Find where the given text appears and provide that cell's center as (x, y) coordinate. 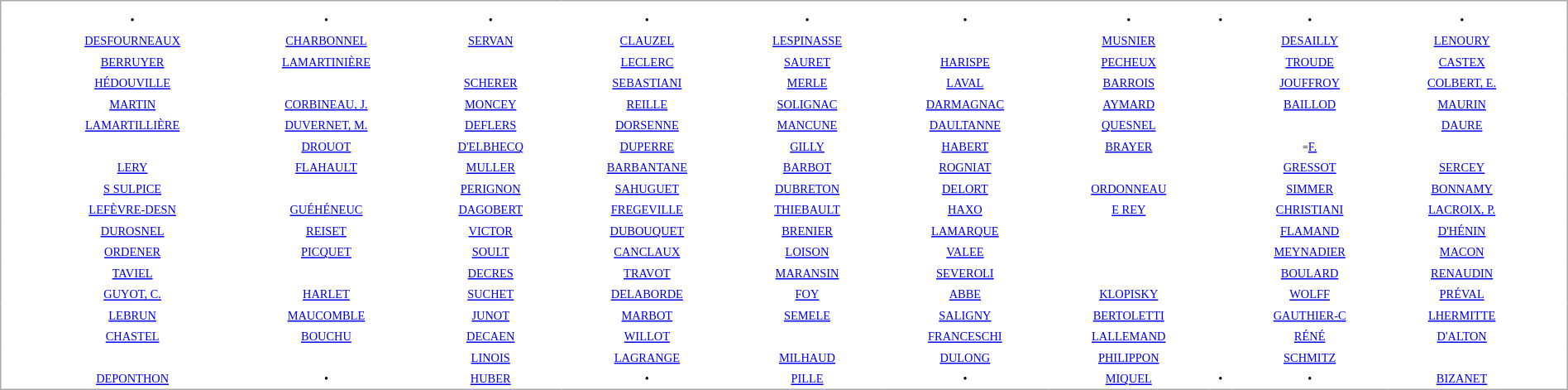
JUNOT (490, 315)
SIMMER (1310, 188)
FREGEVILLE (647, 209)
GILLY (807, 147)
BOULARD (1310, 272)
HÉDOUVILLE (132, 83)
PECHEUX (1128, 62)
DUVERNET, M. (327, 125)
FLAMAND (1310, 231)
BARBOT (807, 167)
LAMARTINIÈRE (327, 62)
SEBASTIANI (647, 83)
LECLERC (647, 62)
ORDONNEAU (1128, 188)
DUBRETON (807, 188)
FOY (807, 294)
MONCEY (490, 104)
LEFÈVRE-DESN (132, 209)
CLAUZEL (647, 41)
RENAUDIN (1462, 272)
BARBANTANE (647, 167)
MULLER (490, 167)
WILLOT (647, 336)
LAVAL (964, 83)
SCHMITZ (1310, 357)
LHERMITTE (1462, 315)
MACON (1462, 252)
PRÉVAL (1462, 294)
MIQUEL (1128, 378)
DARMAGNAC (964, 104)
AYMARD (1128, 104)
GRESSOT (1310, 167)
CORBINEAU, J. (327, 104)
SEVEROLI (964, 272)
TAVIEL (132, 272)
DESFOURNEAUX (132, 41)
CHARBONNEL (327, 41)
MAURIN (1462, 104)
REISET (327, 231)
HABERT (964, 147)
CHRISTIANI (1310, 209)
BARROIS (1128, 83)
SALIGNY (964, 315)
SERCEY (1462, 167)
RÉNÉ (1310, 336)
BERTOLETTI (1128, 315)
PILLE (807, 378)
LESPINASSE (807, 41)
SOULT (490, 252)
SAHUGUET (647, 188)
DEFLERS (490, 125)
ABBE (964, 294)
BIZANET (1462, 378)
LENOURY (1462, 41)
DECAEN (490, 336)
DUROSNEL (132, 231)
HARISPE (964, 62)
D'ELBHECQ (490, 147)
DECRES (490, 272)
QUESNEL (1128, 125)
LACROIX, P. (1462, 209)
BERRUYER (132, 62)
BRAYER (1128, 147)
SUCHET (490, 294)
MARANSIN (807, 272)
S SULPICE (132, 188)
LINOIS (490, 357)
TROUDE (1310, 62)
LAGRANGE (647, 357)
CHASTEL (132, 336)
MAUCOMBLE (327, 315)
GUYOT, C. (132, 294)
THIEBAULT (807, 209)
SOLIGNAC (807, 104)
FRANCESCHI (964, 336)
PICQUET (327, 252)
LAMARQUE (964, 231)
LERY (132, 167)
HUBER (490, 378)
BRENIER (807, 231)
DESAILLY (1310, 41)
DELORT (964, 188)
GAUTHIER-C (1310, 315)
LOISON (807, 252)
ORDENER (132, 252)
KLOPISKY (1128, 294)
MILHAUD (807, 357)
DORSENNE (647, 125)
D'HÉNIN (1462, 231)
CASTEX (1462, 62)
SERVAN (490, 41)
DROUOT (327, 147)
HAXO (964, 209)
GUÉHÉNEUC (327, 209)
MARBOT (647, 315)
DUPERRE (647, 147)
WOLFF (1310, 294)
JOUFFROY (1310, 83)
MERLE (807, 83)
LALLEMAND (1128, 336)
MARTIN (132, 104)
TRAVOT (647, 272)
MANCUNE (807, 125)
DAULTANNE (964, 125)
SEMELE (807, 315)
BOUCHU (327, 336)
PERIGNON (490, 188)
DAURE (1462, 125)
VICTOR (490, 231)
SAURET (807, 62)
REILLE (647, 104)
PHILIPPON (1128, 357)
MEYNADIER (1310, 252)
E REY (1128, 209)
CANCLAUX (647, 252)
DUBOUQUET (647, 231)
=F. (1310, 147)
COLBERT, E. (1462, 83)
BONNAMY (1462, 188)
LAMARTILLIÈRE (132, 125)
MUSNIER (1128, 41)
BAILLOD (1310, 104)
SCHERER (490, 83)
ROGNIAT (964, 167)
HARLET (327, 294)
VALEE (964, 252)
DULONG (964, 357)
DEPONTHON (132, 378)
LEBRUN (132, 315)
FLAHAULT (327, 167)
D'ALTON (1462, 336)
DELABORDE (647, 294)
DAGOBERT (490, 209)
